Extract the (X, Y) coordinate from the center of the cell holding the provided text.  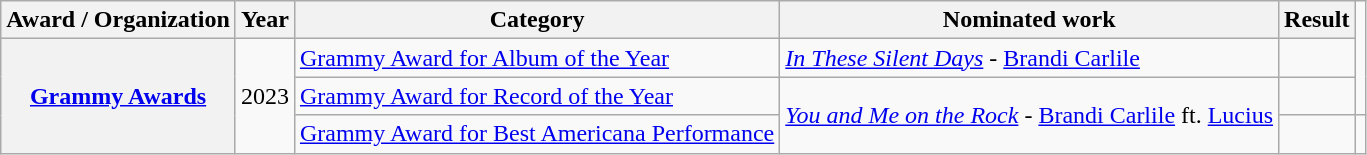
In These Silent Days - Brandi Carlile (1030, 58)
Result (1317, 20)
Grammy Award for Best Americana Performance (536, 134)
You and Me on the Rock - Brandi Carlile ft. Lucius (1030, 115)
2023 (264, 96)
Award / Organization (118, 20)
Nominated work (1030, 20)
Grammy Awards (118, 96)
Category (536, 20)
Year (264, 20)
Grammy Award for Record of the Year (536, 96)
Grammy Award for Album of the Year (536, 58)
